Return (x, y) of the center of cell containing provided text 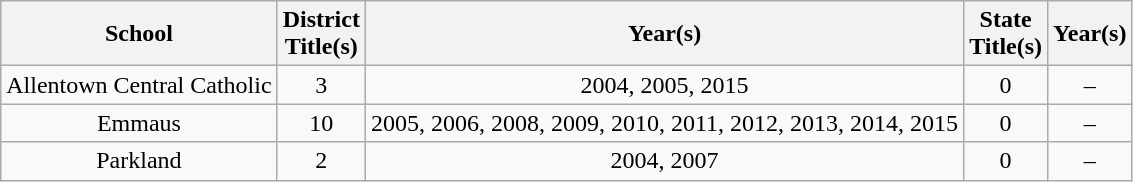
3 (321, 85)
2004, 2005, 2015 (664, 85)
Emmaus (139, 123)
Parkland (139, 161)
2004, 2007 (664, 161)
2 (321, 161)
StateTitle(s) (1006, 34)
10 (321, 123)
School (139, 34)
Allentown Central Catholic (139, 85)
DistrictTitle(s) (321, 34)
2005, 2006, 2008, 2009, 2010, 2011, 2012, 2013, 2014, 2015 (664, 123)
